From the cell containing the given text, extract its center point as [X, Y] coordinate. 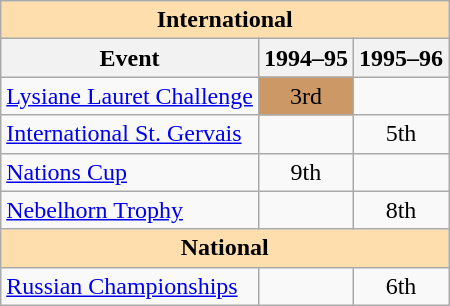
Event [130, 58]
1994–95 [306, 58]
Lysiane Lauret Challenge [130, 96]
5th [400, 134]
National [225, 248]
International St. Gervais [130, 134]
8th [400, 210]
6th [400, 286]
International [225, 20]
Nations Cup [130, 172]
3rd [306, 96]
9th [306, 172]
Russian Championships [130, 286]
1995–96 [400, 58]
Nebelhorn Trophy [130, 210]
